Find where the given text appears and provide that cell's center as (x, y) coordinate. 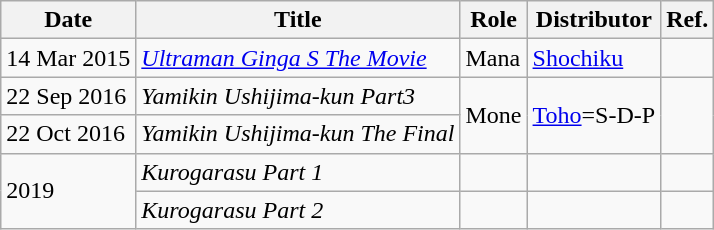
Toho=S-D-P (594, 115)
14 Mar 2015 (68, 58)
Yamikin Ushijima-kun The Final (298, 134)
Kurogarasu Part 1 (298, 172)
Kurogarasu Part 2 (298, 210)
Title (298, 20)
22 Oct 2016 (68, 134)
Date (68, 20)
Yamikin Ushijima-kun Part3 (298, 96)
Mana (494, 58)
Ultraman Ginga S The Movie (298, 58)
Role (494, 20)
22 Sep 2016 (68, 96)
Shochiku (594, 58)
Mone (494, 115)
Distributor (594, 20)
Ref. (688, 20)
2019 (68, 191)
